Return [x, y] of the center of cell containing provided text 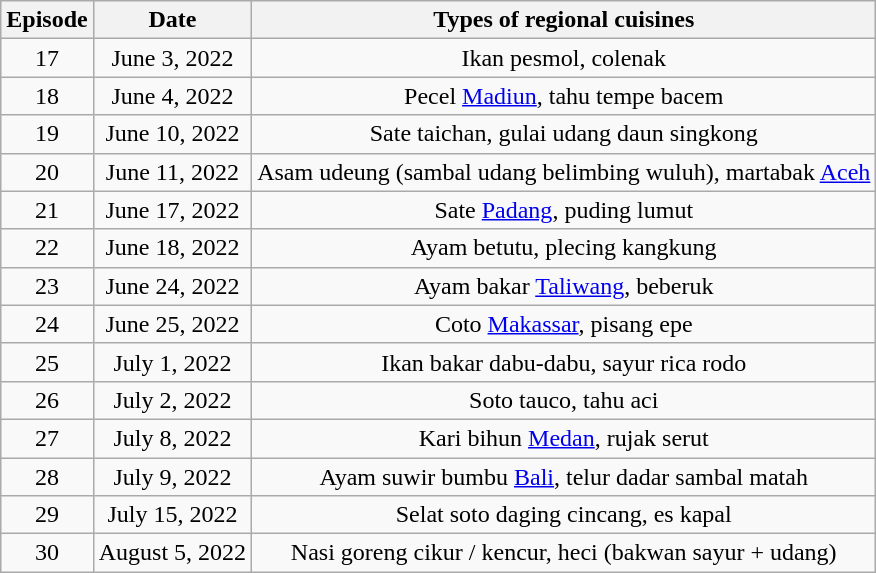
30 [47, 553]
20 [47, 172]
Ikan bakar dabu-dabu, sayur rica rodo [564, 362]
Sate taichan, gulai udang daun singkong [564, 134]
Sate Padang, puding lumut [564, 210]
26 [47, 400]
Kari bihun Medan, rujak serut [564, 438]
Episode [47, 20]
22 [47, 248]
28 [47, 477]
Soto tauco, tahu aci [564, 400]
June 17, 2022 [172, 210]
June 11, 2022 [172, 172]
23 [47, 286]
Ayam betutu, plecing kangkung [564, 248]
Asam udeung (sambal udang belimbing wuluh), martabak Aceh [564, 172]
June 10, 2022 [172, 134]
July 15, 2022 [172, 515]
Types of regional cuisines [564, 20]
Selat soto daging cincang, es kapal [564, 515]
27 [47, 438]
25 [47, 362]
19 [47, 134]
July 1, 2022 [172, 362]
Date [172, 20]
Ayam bakar Taliwang, beberuk [564, 286]
August 5, 2022 [172, 553]
June 4, 2022 [172, 96]
June 24, 2022 [172, 286]
June 25, 2022 [172, 324]
July 2, 2022 [172, 400]
21 [47, 210]
June 18, 2022 [172, 248]
29 [47, 515]
Ikan pesmol, colenak [564, 58]
Pecel Madiun, tahu tempe bacem [564, 96]
Coto Makassar, pisang epe [564, 324]
July 8, 2022 [172, 438]
17 [47, 58]
June 3, 2022 [172, 58]
Nasi goreng cikur / kencur, heci (bakwan sayur + udang) [564, 553]
July 9, 2022 [172, 477]
18 [47, 96]
Ayam suwir bumbu Bali, telur dadar sambal matah [564, 477]
24 [47, 324]
